Identify which cell holds the provided text, then report its (x, y) central coordinate. 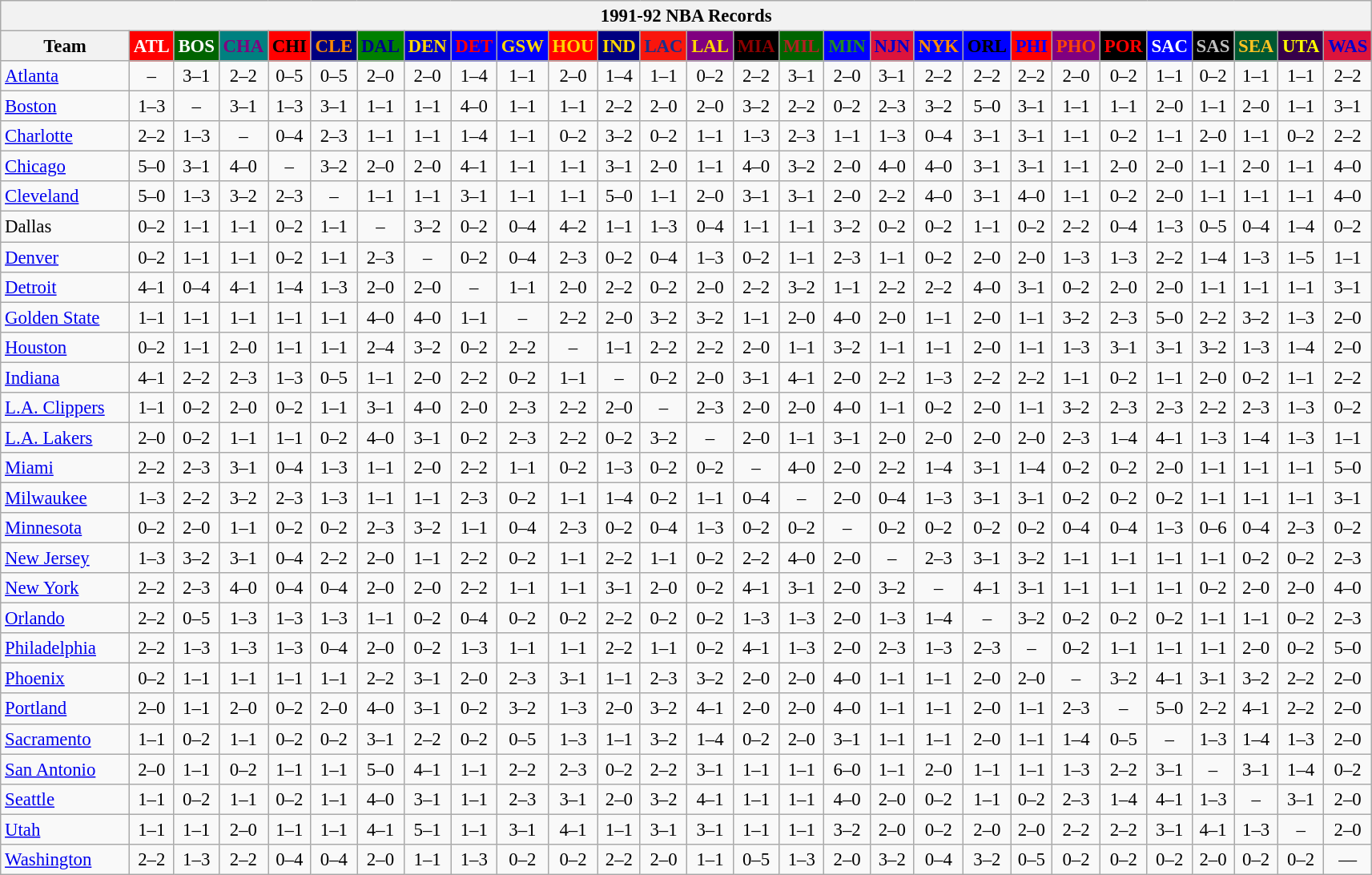
DET (474, 46)
ORL (987, 46)
Utah (66, 829)
Atlanta (66, 76)
5–1 (428, 829)
1–5 (1301, 257)
HOU (573, 46)
POR (1123, 46)
0–6 (1213, 528)
Boston (66, 107)
Washington (66, 860)
UTA (1301, 46)
Philadelphia (66, 648)
NYK (939, 46)
Orlando (66, 619)
MIL (802, 46)
PHO (1076, 46)
Chicago (66, 167)
San Antonio (66, 769)
LAC (663, 46)
Charlotte (66, 136)
ATL (151, 46)
Indiana (66, 377)
LAL (710, 46)
IND (619, 46)
Phoenix (66, 679)
Denver (66, 257)
Minnesota (66, 528)
Dallas (66, 227)
Houston (66, 347)
DAL (381, 46)
NJN (892, 46)
Detroit (66, 287)
New Jersey (66, 558)
GSW (522, 46)
Team (66, 46)
6–0 (847, 769)
MIA (756, 46)
PHI (1032, 46)
Golden State (66, 317)
New York (66, 588)
Portland (66, 709)
Cleveland (66, 196)
L.A. Clippers (66, 408)
CHI (289, 46)
DEN (428, 46)
— (1348, 860)
4–2 (573, 227)
CHA (243, 46)
Milwaukee (66, 498)
Sacramento (66, 739)
SAS (1213, 46)
CLE (333, 46)
MIN (847, 46)
Miami (66, 468)
SEA (1256, 46)
BOS (196, 46)
L.A. Lakers (66, 437)
SAC (1169, 46)
2–4 (381, 347)
WAS (1348, 46)
1991-92 NBA Records (686, 16)
Seattle (66, 799)
